Find where the given text appears and provide that cell's center as (X, Y) coordinate. 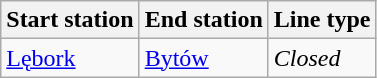
Bytów (204, 58)
Start station (70, 20)
Closed (322, 58)
Lębork (70, 58)
Line type (322, 20)
End station (204, 20)
